Scan for the cell matching the given text and deliver its (X, Y) coordinate at center. 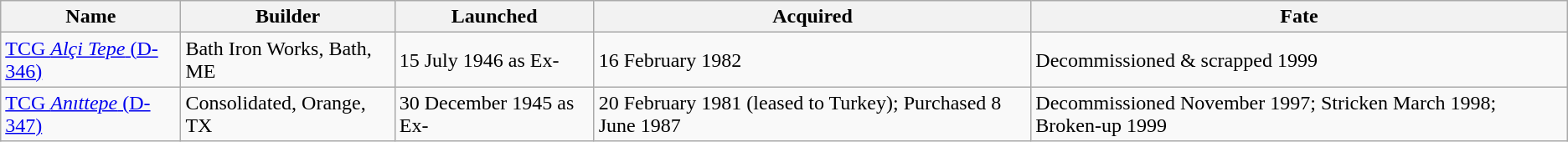
Decommissioned November 1997; Stricken March 1998; Broken-up 1999 (1299, 114)
20 February 1981 (leased to Turkey); Purchased 8 June 1987 (812, 114)
16 February 1982 (812, 60)
TCG Alçi Tepe (D-346) (90, 60)
Fate (1299, 17)
Launched (494, 17)
TCG Anıttepe (D-347) (90, 114)
Consolidated, Orange, TX (288, 114)
Builder (288, 17)
30 December 1945 as Ex- (494, 114)
Name (90, 17)
Acquired (812, 17)
Bath Iron Works, Bath, ME (288, 60)
Decommissioned & scrapped 1999 (1299, 60)
15 July 1946 as Ex- (494, 60)
